Output the (x, y) coordinate of the center of the cell containing the given text.  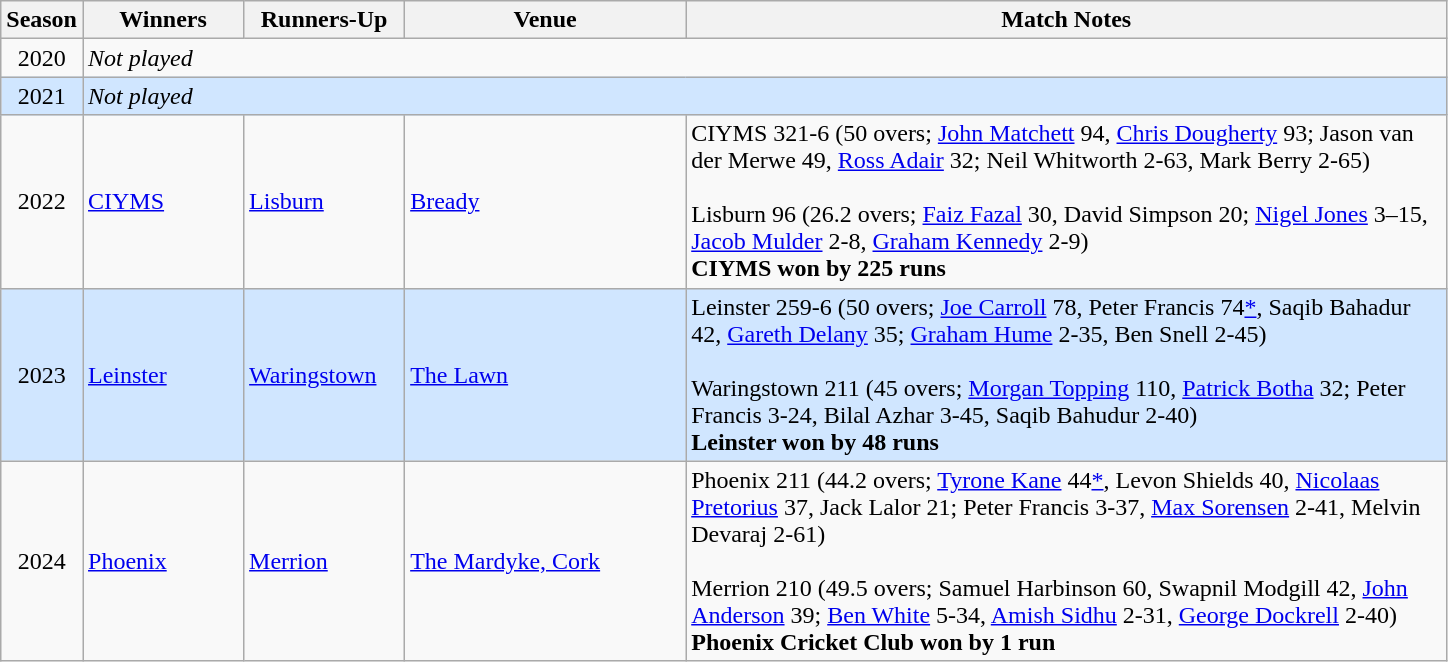
The Mardyke, Cork (546, 561)
Runners-Up (324, 20)
Merrion (324, 561)
Match Notes (1066, 20)
Winners (162, 20)
CIYMS (162, 202)
Waringstown (324, 374)
2022 (42, 202)
2020 (42, 58)
2023 (42, 374)
2024 (42, 561)
2021 (42, 96)
Leinster (162, 374)
Bready (546, 202)
The Lawn (546, 374)
Lisburn (324, 202)
Phoenix (162, 561)
Venue (546, 20)
Season (42, 20)
